Extract the [x, y] coordinate from the center of the cell holding the provided text.  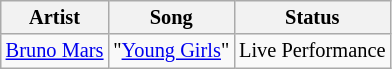
Song [171, 17]
Live Performance [312, 51]
Artist [55, 17]
Bruno Mars [55, 51]
Status [312, 17]
"Young Girls" [171, 51]
